Identify which cell holds the provided text, then report its (x, y) central coordinate. 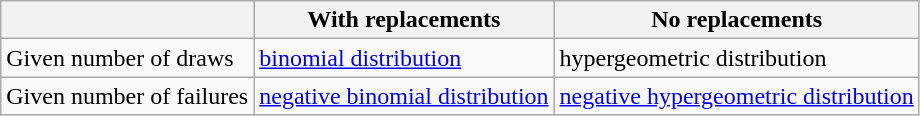
No replacements (736, 20)
Given number of failures (128, 96)
hypergeometric distribution (736, 58)
With replacements (404, 20)
negative hypergeometric distribution (736, 96)
negative binomial distribution (404, 96)
Given number of draws (128, 58)
binomial distribution (404, 58)
